Find where the given text appears and provide that cell's center as [x, y] coordinate. 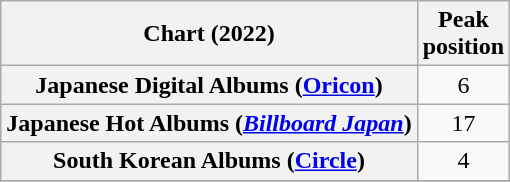
Chart (2022) [209, 34]
Peakposition [463, 34]
Japanese Hot Albums (Billboard Japan) [209, 123]
South Korean Albums (Circle) [209, 161]
Japanese Digital Albums (Oricon) [209, 85]
4 [463, 161]
17 [463, 123]
6 [463, 85]
